Extract the [x, y] coordinate from the center of the cell holding the provided text.  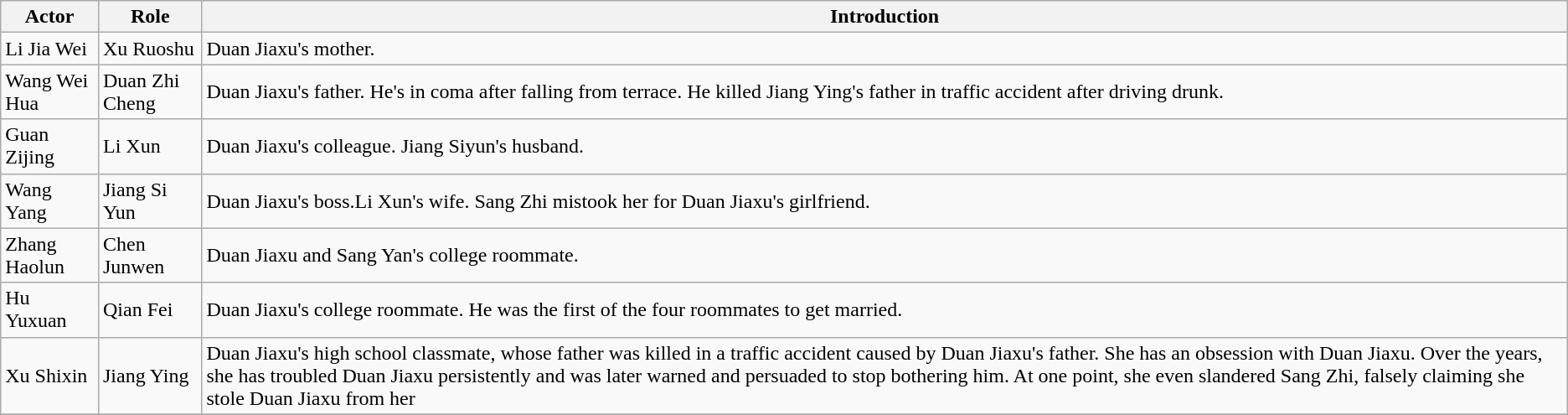
Chen Junwen [149, 255]
Jiang Si Yun [149, 201]
Duan Jiaxu and Sang Yan's college roommate. [885, 255]
Zhang Haolun [50, 255]
Duan Jiaxu's mother. [885, 49]
Qian Fei [149, 310]
Xu Shixin [50, 376]
Wang Wei Hua [50, 92]
Hu Yuxuan [50, 310]
Duan Jiaxu's colleague. Jiang Siyun's husband. [885, 146]
Duan Zhi Cheng [149, 92]
Li Jia Wei [50, 49]
Duan Jiaxu's college roommate. He was the first of the four roommates to get married. [885, 310]
Actor [50, 17]
Introduction [885, 17]
Wang Yang [50, 201]
Duan Jiaxu's father. He's in coma after falling from terrace. He killed Jiang Ying's father in traffic accident after driving drunk. [885, 92]
Role [149, 17]
Li Xun [149, 146]
Xu Ruoshu [149, 49]
Duan Jiaxu's boss.Li Xun's wife. Sang Zhi mistook her for Duan Jiaxu's girlfriend. [885, 201]
Jiang Ying [149, 376]
Guan Zijing [50, 146]
